Determine the (X, Y) coordinate at the center of the cell enclosing the given text.  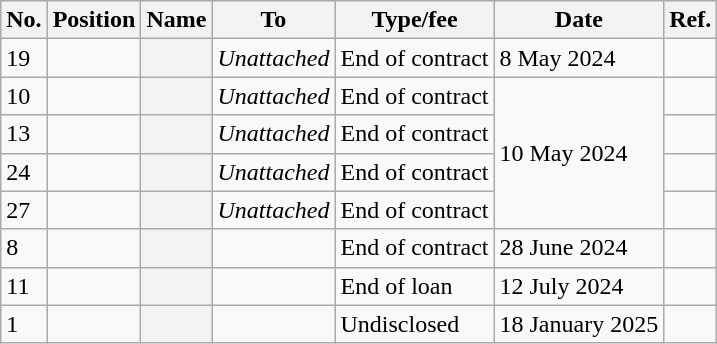
1 (24, 324)
10 May 2024 (579, 153)
18 January 2025 (579, 324)
Name (176, 20)
28 June 2024 (579, 248)
To (274, 20)
13 (24, 134)
Undisclosed (414, 324)
End of loan (414, 286)
Ref. (690, 20)
27 (24, 210)
Type/fee (414, 20)
No. (24, 20)
Position (94, 20)
10 (24, 96)
12 July 2024 (579, 286)
8 (24, 248)
Date (579, 20)
11 (24, 286)
19 (24, 58)
24 (24, 172)
8 May 2024 (579, 58)
